Search for the cell housing the specified text and yield its [X, Y] center coordinate. 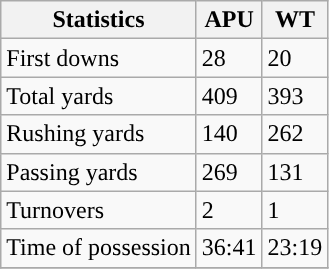
Rushing yards [99, 134]
269 [229, 172]
APU [229, 20]
1 [295, 210]
20 [295, 58]
Turnovers [99, 210]
28 [229, 58]
Statistics [99, 20]
131 [295, 172]
Time of possession [99, 248]
Passing yards [99, 172]
2 [229, 210]
140 [229, 134]
23:19 [295, 248]
262 [295, 134]
WT [295, 20]
First downs [99, 58]
36:41 [229, 248]
Total yards [99, 96]
393 [295, 96]
409 [229, 96]
